Capture the cell that displays the provided text and extract its [X, Y] central coordinate. 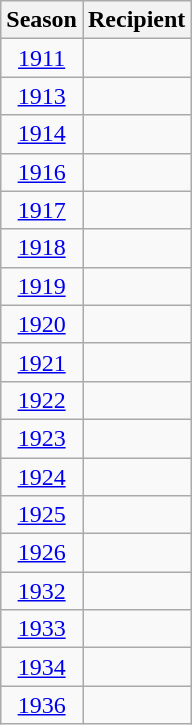
1922 [42, 400]
1926 [42, 553]
1921 [42, 362]
1911 [42, 58]
1913 [42, 96]
1932 [42, 591]
Recipient [136, 20]
1933 [42, 629]
1916 [42, 172]
1917 [42, 210]
1914 [42, 134]
Season [42, 20]
1919 [42, 286]
1936 [42, 705]
1934 [42, 667]
1924 [42, 477]
1918 [42, 248]
1925 [42, 515]
1923 [42, 438]
1920 [42, 324]
